Determine the (x, y) coordinate at the center of the cell enclosing the given text.  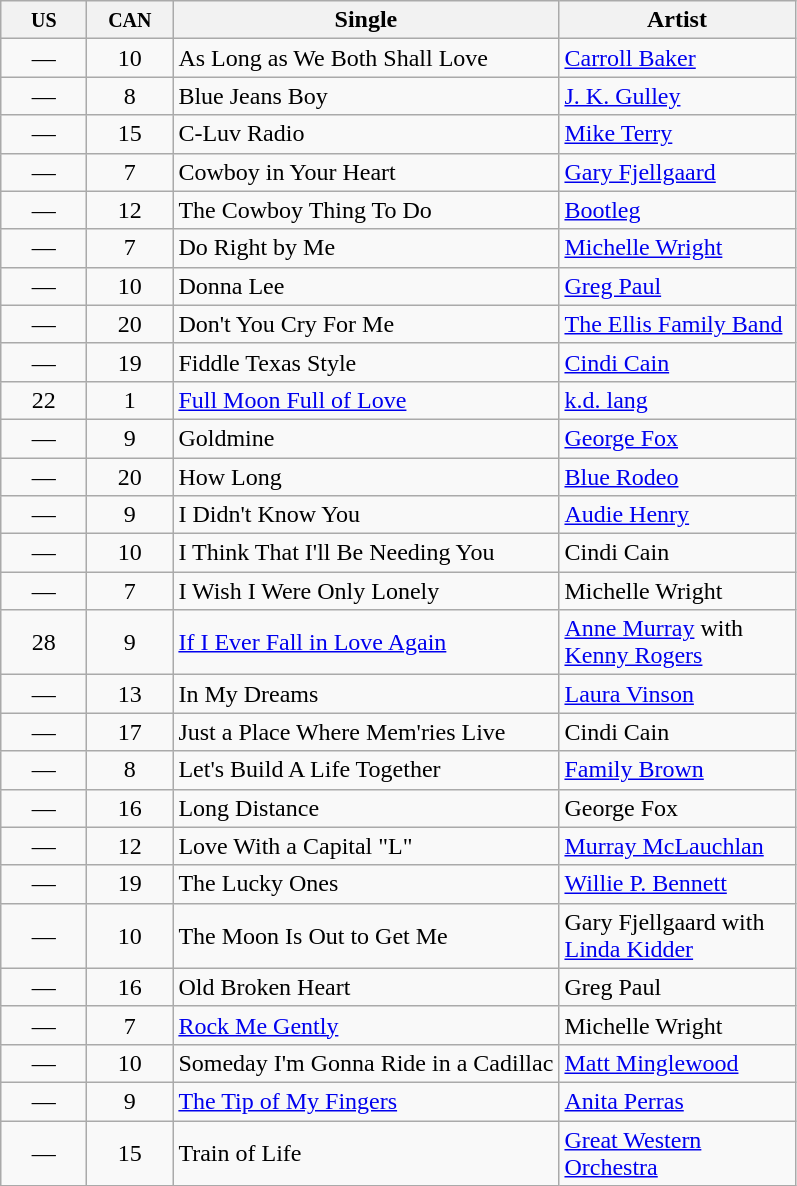
As Long as We Both Shall Love (366, 58)
Matt Minglewood (677, 1063)
Let's Build A Life Together (366, 770)
Anne Murray with Kenny Rogers (677, 642)
28 (44, 642)
The Cowboy Thing To Do (366, 210)
Family Brown (677, 770)
The Ellis Family Band (677, 324)
Goldmine (366, 438)
1 (130, 400)
CAN (130, 20)
Bootleg (677, 210)
The Tip of My Fingers (366, 1101)
Just a Place Where Mem'ries Live (366, 732)
Long Distance (366, 808)
C-Luv Radio (366, 134)
If I Ever Fall in Love Again (366, 642)
The Lucky Ones (366, 884)
22 (44, 400)
Gary Fjellgaard (677, 172)
The Moon Is Out to Get Me (366, 936)
Carroll Baker (677, 58)
Donna Lee (366, 286)
Full Moon Full of Love (366, 400)
Old Broken Heart (366, 987)
Love With a Capital "L" (366, 846)
k.d. lang (677, 400)
Gary Fjellgaard with Linda Kidder (677, 936)
17 (130, 732)
Audie Henry (677, 515)
Do Right by Me (366, 248)
Mike Terry (677, 134)
Anita Perras (677, 1101)
Single (366, 20)
I Didn't Know You (366, 515)
13 (130, 694)
Someday I'm Gonna Ride in a Cadillac (366, 1063)
How Long (366, 477)
Cowboy in Your Heart (366, 172)
Train of Life (366, 1152)
Murray McLauchlan (677, 846)
US (44, 20)
Rock Me Gently (366, 1025)
Blue Rodeo (677, 477)
Fiddle Texas Style (366, 362)
In My Dreams (366, 694)
Laura Vinson (677, 694)
Great Western Orchestra (677, 1152)
Artist (677, 20)
J. K. Gulley (677, 96)
I Wish I Were Only Lonely (366, 591)
Don't You Cry For Me (366, 324)
I Think That I'll Be Needing You (366, 553)
Willie P. Bennett (677, 884)
Blue Jeans Boy (366, 96)
